Provide the (x, y) coordinate of the cell's center where the given text is located.  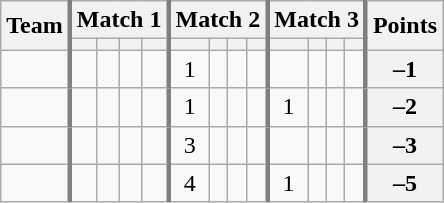
Match 1 (120, 20)
–1 (404, 69)
Match 3 (316, 20)
3 (188, 145)
Team (36, 26)
–2 (404, 107)
–3 (404, 145)
Points (404, 26)
Match 2 (218, 20)
–5 (404, 183)
4 (188, 183)
